Search for the cell housing the specified text and yield its [x, y] center coordinate. 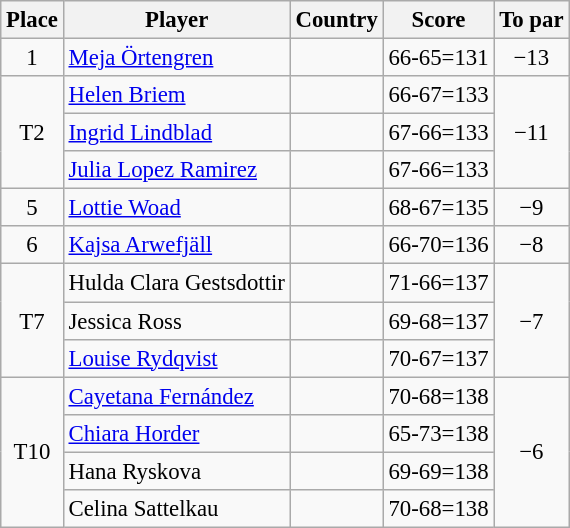
69-69=138 [438, 471]
Julia Lopez Ramirez [176, 170]
69-68=137 [438, 321]
1 [32, 58]
Player [176, 20]
Hana Ryskova [176, 471]
65-73=138 [438, 433]
T7 [32, 320]
70-67=137 [438, 358]
Jessica Ross [176, 321]
66-70=136 [438, 245]
68-67=135 [438, 208]
Helen Briem [176, 95]
Place [32, 20]
−6 [532, 452]
−8 [532, 245]
Cayetana Fernández [176, 396]
Celina Sattelkau [176, 509]
To par [532, 20]
Lottie Woad [176, 208]
66-67=133 [438, 95]
66-65=131 [438, 58]
Country [336, 20]
T10 [32, 452]
−11 [532, 132]
Ingrid Lindblad [176, 133]
Louise Rydqvist [176, 358]
Meja Örtengren [176, 58]
Hulda Clara Gestsdottir [176, 283]
Chiara Horder [176, 433]
−13 [532, 58]
6 [32, 245]
−7 [532, 320]
Kajsa Arwefjäll [176, 245]
71-66=137 [438, 283]
−9 [532, 208]
5 [32, 208]
Score [438, 20]
T2 [32, 132]
